Detect which cell encompasses the target text, then output its [X, Y] center coordinate. 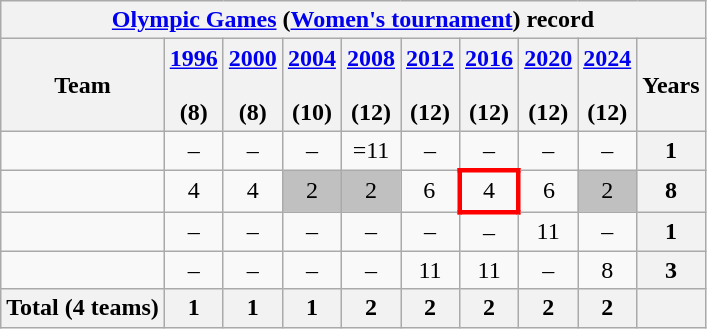
2004(10) [312, 85]
Team [83, 85]
1996(8) [194, 85]
2008(12) [370, 85]
2000(8) [252, 85]
2024(12) [608, 85]
2020(12) [548, 85]
Olympic Games (Women's tournament) record [353, 20]
2012(12) [430, 85]
Years [671, 85]
Total (4 teams) [83, 308]
3 [671, 270]
=11 [370, 151]
2016(12) [490, 85]
